Pinpoint the cell where the given text exists, returning its [X, Y] midpoint coordinate. 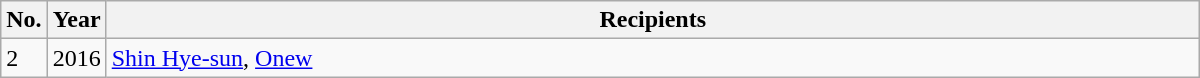
No. [24, 20]
Shin Hye-sun, Onew [652, 58]
Year [76, 20]
2016 [76, 58]
Recipients [652, 20]
2 [24, 58]
